From the cell containing the given text, extract its center point as (X, Y) coordinate. 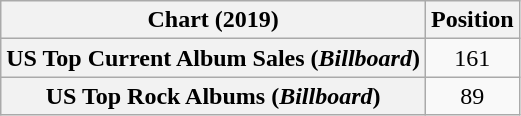
Position (472, 20)
US Top Rock Albums (Billboard) (214, 96)
US Top Current Album Sales (Billboard) (214, 58)
161 (472, 58)
Chart (2019) (214, 20)
89 (472, 96)
